Extract the (x, y) coordinate from the center of the cell holding the provided text.  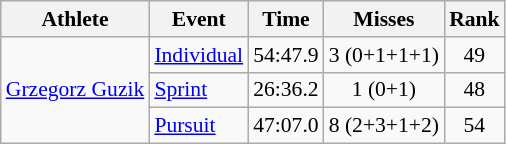
48 (474, 90)
3 (0+1+1+1) (384, 55)
1 (0+1) (384, 90)
47:07.0 (286, 126)
8 (2+3+1+2) (384, 126)
Event (198, 19)
Athlete (76, 19)
49 (474, 55)
54:47.9 (286, 55)
Rank (474, 19)
Individual (198, 55)
Sprint (198, 90)
26:36.2 (286, 90)
54 (474, 126)
Grzegorz Guzik (76, 90)
Pursuit (198, 126)
Time (286, 19)
Misses (384, 19)
